Return (x, y) of the center of cell containing provided text 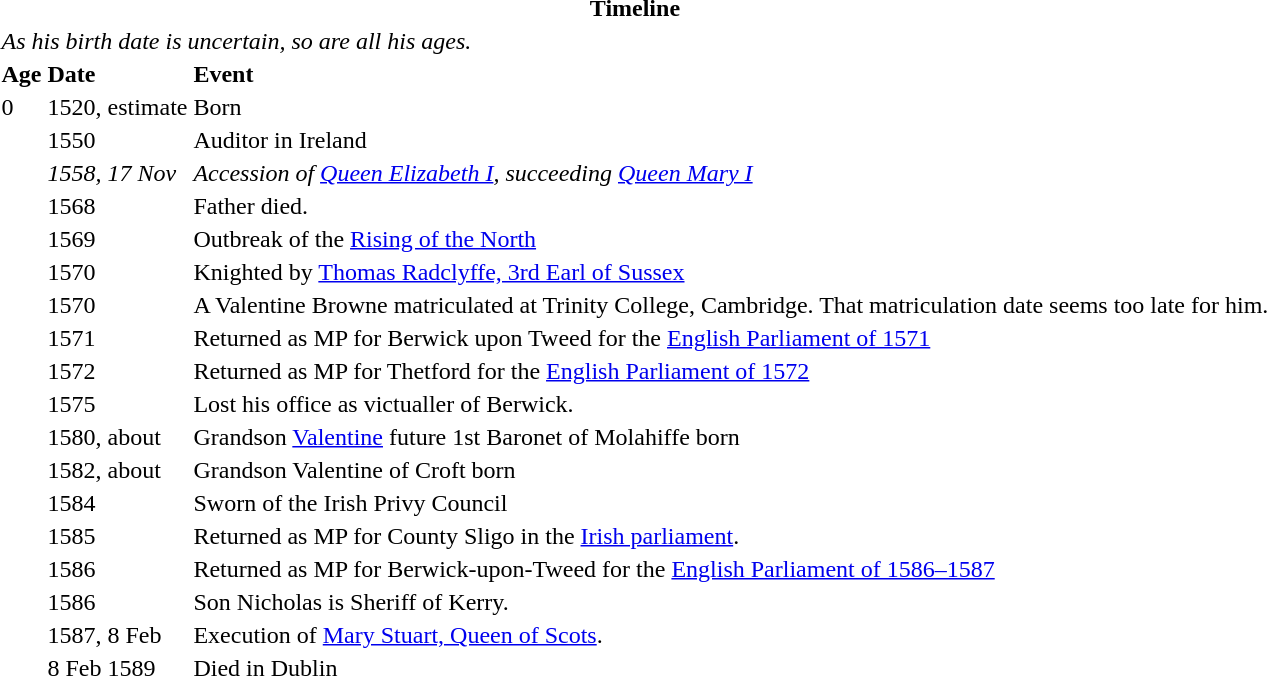
1520, estimate (118, 107)
0 (22, 107)
Date (118, 74)
1558, 17 Nov (118, 173)
1587, 8 Feb (118, 635)
1569 (118, 239)
1585 (118, 536)
1582, about (118, 470)
1575 (118, 404)
1584 (118, 503)
1572 (118, 371)
1550 (118, 140)
1580, about (118, 437)
1568 (118, 206)
Age (22, 74)
1571 (118, 338)
